Find where the given text appears and provide that cell's center as [x, y] coordinate. 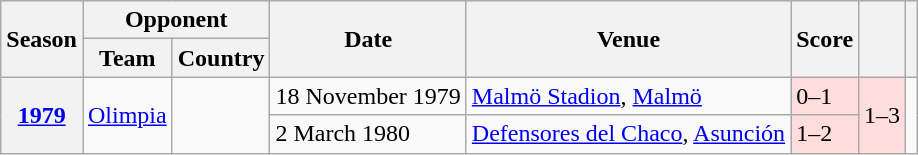
0–1 [825, 96]
Opponent [176, 20]
Venue [628, 39]
Date [368, 39]
Season [42, 39]
2 March 1980 [368, 134]
Score [825, 39]
1–2 [825, 134]
1–3 [882, 115]
18 November 1979 [368, 96]
Olimpia [127, 115]
1979 [42, 115]
Malmö Stadion, Malmö [628, 96]
Defensores del Chaco, Asunción [628, 134]
Team [127, 58]
Country [221, 58]
